Find where the given text appears and provide that cell's center as (x, y) coordinate. 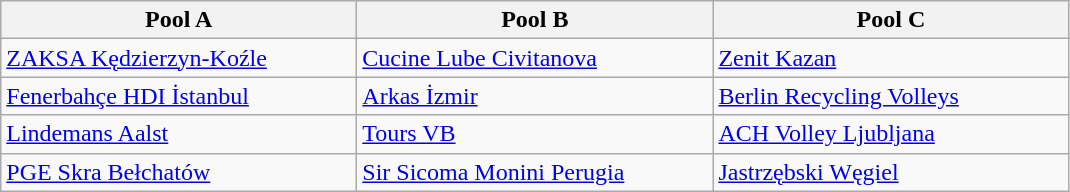
Fenerbahçe HDI İstanbul (179, 96)
PGE Skra Bełchatów (179, 172)
Sir Sicoma Monini Perugia (535, 172)
Arkas İzmir (535, 96)
Pool A (179, 20)
Tours VB (535, 134)
Cucine Lube Civitanova (535, 58)
Zenit Kazan (891, 58)
Jastrzębski Węgiel (891, 172)
Pool C (891, 20)
Lindemans Aalst (179, 134)
Pool B (535, 20)
ACH Volley Ljubljana (891, 134)
ZAKSA Kędzierzyn-Koźle (179, 58)
Berlin Recycling Volleys (891, 96)
